Capture the cell that displays the provided text and extract its (x, y) central coordinate. 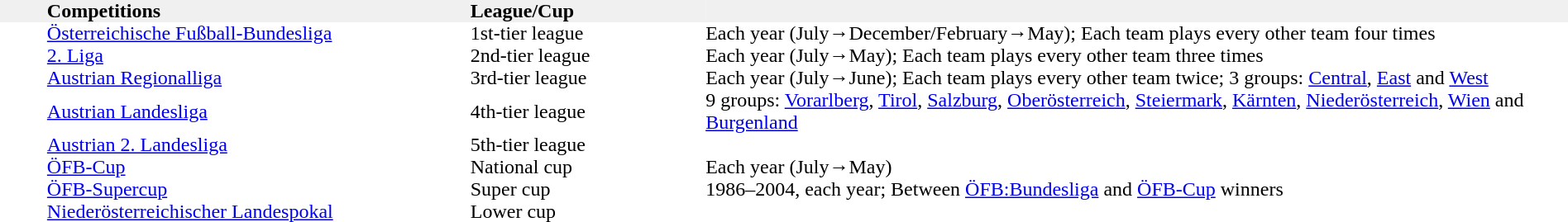
National cup (588, 167)
1st-tier league (588, 33)
Austrian Regionalliga (259, 78)
Austrian Landesliga (259, 111)
5th-tier league (588, 145)
Competitions (259, 12)
League/Cup (588, 12)
9 groups: Vorarlberg, Tirol, Salzburg, Oberösterreich, Steiermark, Kärnten, Niederösterreich, Wien and Burgenland (1136, 111)
3rd-tier league (588, 78)
4th-tier league (588, 111)
2. Liga (259, 56)
Österreichische Fußball-Bundesliga (259, 33)
Each year (July→May); Each team plays every other team three times (1136, 56)
2nd-tier league (588, 56)
Super cup (588, 190)
Each year (July→June); Each team plays every other team twice; 3 groups: Central, East and West (1136, 78)
ÖFB-Supercup (259, 190)
ÖFB-Cup (259, 167)
1986–2004, each year; Between ÖFB:Bundesliga and ÖFB-Cup winners (1136, 190)
Austrian 2. Landesliga (259, 145)
Each year (July→May) (1136, 167)
Each year (July→December/February→May); Each team plays every other team four times (1136, 33)
